Output the (x, y) coordinate of the center of the cell containing the given text.  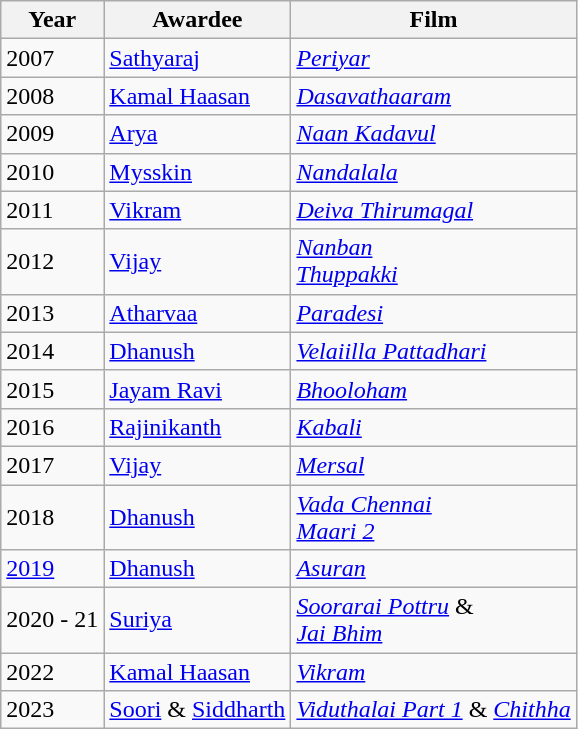
Film (434, 20)
2017 (52, 465)
2019 (52, 569)
Soori & Siddharth (198, 710)
Dasavathaaram (434, 96)
2010 (52, 172)
Mersal (434, 465)
Paradesi (434, 313)
Periyar (434, 58)
Rajinikanth (198, 427)
Deiva Thirumagal (434, 210)
Atharvaa (198, 313)
Nandalala (434, 172)
Awardee (198, 20)
Viduthalai Part 1 & Chithha (434, 710)
2015 (52, 389)
NanbanThuppakki (434, 262)
Vada ChennaiMaari 2 (434, 516)
Asuran (434, 569)
Soorarai Pottru & Jai Bhim (434, 620)
2023 (52, 710)
2014 (52, 351)
Kabali (434, 427)
Jayam Ravi (198, 389)
2009 (52, 134)
2013 (52, 313)
2016 (52, 427)
2022 (52, 672)
2012 (52, 262)
Naan Kadavul (434, 134)
2020 - 21 (52, 620)
2008 (52, 96)
Suriya (198, 620)
Year (52, 20)
Mysskin (198, 172)
Sathyaraj (198, 58)
2018 (52, 516)
2007 (52, 58)
2011 (52, 210)
Bhooloham (434, 389)
Velaiilla Pattadhari (434, 351)
Arya (198, 134)
